For the text-containing cell, return its midpoint in (X, Y) coordinate format. 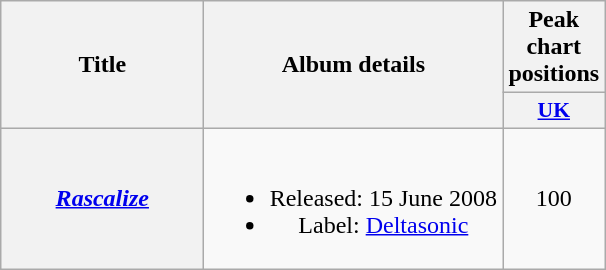
100 (554, 198)
Rascalize (102, 198)
UK (554, 111)
Peak chart positions (554, 47)
Released: 15 June 2008Label: Deltasonic (354, 198)
Album details (354, 65)
Title (102, 65)
